Return (X, Y) of the center of cell containing provided text 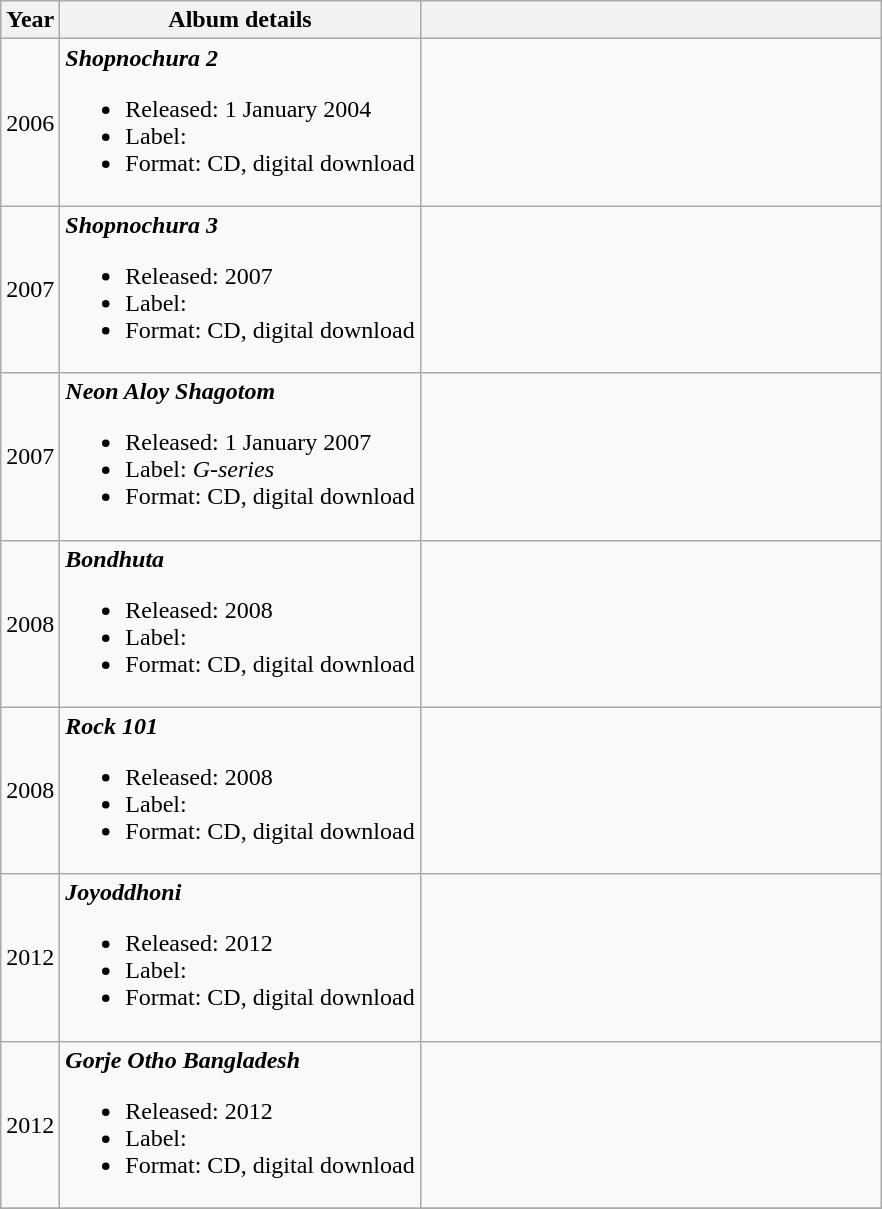
Neon Aloy ShagotomReleased: 1 January 2007Label: G-seriesFormat: CD, digital download (240, 456)
Album details (240, 20)
Shopnochura 2Released: 1 January 2004Label:Format: CD, digital download (240, 122)
BondhutaReleased: 2008Label:Format: CD, digital download (240, 624)
Shopnochura 3Released: 2007Label:Format: CD, digital download (240, 290)
2006 (30, 122)
Year (30, 20)
Rock 101Released: 2008Label:Format: CD, digital download (240, 790)
JoyoddhoniReleased: 2012Label:Format: CD, digital download (240, 958)
Gorje Otho BangladeshReleased: 2012Label:Format: CD, digital download (240, 1124)
